Extract the [x, y] coordinate from the center of the cell holding the provided text.  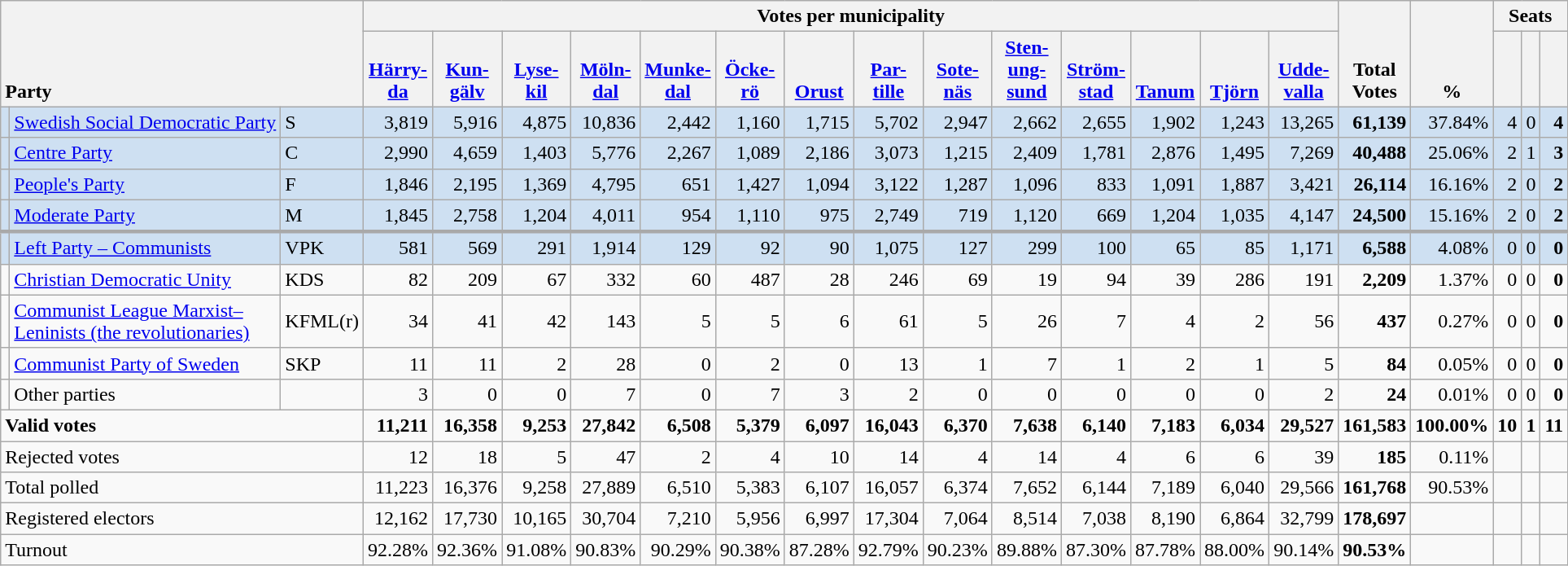
Tjörn [1235, 69]
Swedish Social Democratic Party [145, 122]
Seats [1531, 16]
67 [537, 279]
1,075 [889, 248]
4,147 [1304, 216]
8,190 [1165, 519]
30,704 [605, 519]
1,403 [537, 153]
Other parties [145, 394]
16,376 [467, 488]
17,304 [889, 519]
2,876 [1165, 153]
833 [1095, 184]
4,795 [605, 184]
178,697 [1375, 519]
2,758 [467, 216]
3,122 [889, 184]
1,914 [605, 248]
2,186 [819, 153]
1,110 [750, 216]
6,144 [1095, 488]
5,383 [750, 488]
82 [399, 279]
1,715 [819, 122]
13 [889, 363]
12,162 [399, 519]
1,091 [1165, 184]
7,183 [1165, 425]
2,662 [1027, 122]
Sten- ung- sund [1027, 69]
S [322, 122]
191 [1304, 279]
209 [467, 279]
60 [678, 279]
Lyse- kil [537, 69]
85 [1235, 248]
2,749 [889, 216]
Communist League Marxist–Leninists (the revolutionaries) [145, 321]
6,374 [957, 488]
91.08% [537, 550]
47 [605, 457]
Sote- näs [957, 69]
1,887 [1235, 184]
6,510 [678, 488]
Rejected votes [182, 457]
Communist Party of Sweden [145, 363]
26,114 [1375, 184]
2,409 [1027, 153]
3,819 [399, 122]
17,730 [467, 519]
Udde- valla [1304, 69]
246 [889, 279]
161,583 [1375, 425]
Valid votes [182, 425]
6,588 [1375, 248]
Par- tille [889, 69]
7,638 [1027, 425]
286 [1235, 279]
7,038 [1095, 519]
M [322, 216]
Total Votes [1375, 54]
2,442 [678, 122]
24 [1375, 394]
19 [1027, 279]
4,659 [467, 153]
1,171 [1304, 248]
437 [1375, 321]
32,799 [1304, 519]
9,258 [537, 488]
2,947 [957, 122]
8,514 [1027, 519]
2,655 [1095, 122]
Härry- da [399, 69]
90.14% [1304, 550]
143 [605, 321]
11,211 [399, 425]
KFML(r) [322, 321]
5,702 [889, 122]
5,956 [750, 519]
100 [1095, 248]
975 [819, 216]
7,064 [957, 519]
10,165 [537, 519]
2,195 [467, 184]
25.06% [1452, 153]
87.28% [819, 550]
0.01% [1452, 394]
5,379 [750, 425]
Tanum [1165, 69]
954 [678, 216]
6,097 [819, 425]
Möln- dal [605, 69]
487 [750, 279]
SKP [322, 363]
F [322, 184]
1,902 [1165, 122]
10,836 [605, 122]
1,845 [399, 216]
11,223 [399, 488]
16,057 [889, 488]
Kun- gälv [467, 69]
42 [537, 321]
4,011 [605, 216]
16,358 [467, 425]
299 [1027, 248]
Ström- stad [1095, 69]
69 [957, 279]
84 [1375, 363]
332 [605, 279]
87.30% [1095, 550]
27,842 [605, 425]
41 [467, 321]
Orust [819, 69]
24,500 [1375, 216]
26 [1027, 321]
161,768 [1375, 488]
Turnout [182, 550]
1,215 [957, 153]
90.29% [678, 550]
40,488 [1375, 153]
1,160 [750, 122]
18 [467, 457]
Moderate Party [145, 216]
88.00% [1235, 550]
1,096 [1027, 184]
7,652 [1027, 488]
Registered electors [182, 519]
6,508 [678, 425]
127 [957, 248]
669 [1095, 216]
90.23% [957, 550]
89.88% [1027, 550]
651 [678, 184]
Party [182, 54]
65 [1165, 248]
6,864 [1235, 519]
6,140 [1095, 425]
569 [467, 248]
92.36% [467, 550]
56 [1304, 321]
People's Party [145, 184]
100.00% [1452, 425]
7,269 [1304, 153]
1,035 [1235, 216]
27,889 [605, 488]
16,043 [889, 425]
92.28% [399, 550]
92.79% [889, 550]
7,189 [1165, 488]
Munke- dal [678, 69]
94 [1095, 279]
6,370 [957, 425]
1,120 [1027, 216]
0.05% [1452, 363]
Total polled [182, 488]
0.11% [1452, 457]
12 [399, 457]
29,527 [1304, 425]
92 [750, 248]
1,846 [399, 184]
Left Party – Communists [145, 248]
5,776 [605, 153]
13,265 [1304, 122]
1,427 [750, 184]
4,875 [537, 122]
90.83% [605, 550]
1,089 [750, 153]
90 [819, 248]
129 [678, 248]
61 [889, 321]
0.27% [1452, 321]
1.37% [1452, 279]
16.16% [1452, 184]
7,210 [678, 519]
Christian Democratic Unity [145, 279]
KDS [322, 279]
185 [1375, 457]
Centre Party [145, 153]
90.38% [750, 550]
5,916 [467, 122]
Öcke- rö [750, 69]
2,267 [678, 153]
6,034 [1235, 425]
15.16% [1452, 216]
1,495 [1235, 153]
% [1452, 54]
VPK [322, 248]
1,094 [819, 184]
291 [537, 248]
4.08% [1452, 248]
2,209 [1375, 279]
6,040 [1235, 488]
9,253 [537, 425]
29,566 [1304, 488]
3,421 [1304, 184]
2,990 [399, 153]
6,997 [819, 519]
1,243 [1235, 122]
34 [399, 321]
1,287 [957, 184]
61,139 [1375, 122]
3,073 [889, 153]
87.78% [1165, 550]
581 [399, 248]
Votes per municipality [851, 16]
C [322, 153]
6,107 [819, 488]
37.84% [1452, 122]
1,781 [1095, 153]
1,369 [537, 184]
719 [957, 216]
